Return the (x, y) coordinate for the center point of the cell that contains the specified text.  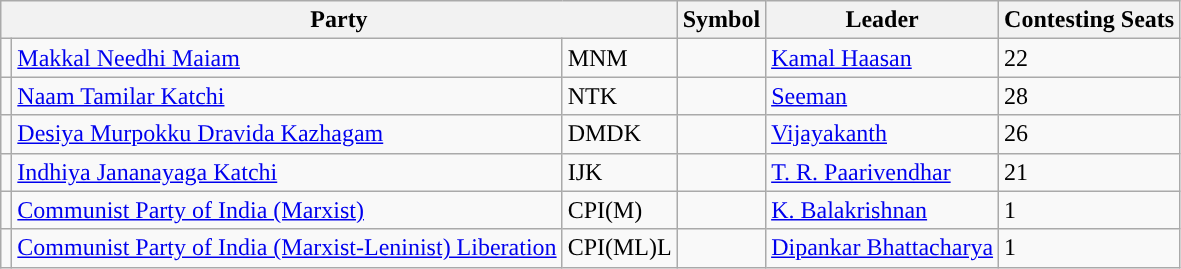
Kamal Haasan (882, 58)
Communist Party of India (Marxist) (287, 210)
CPI(ML)L (620, 248)
Leader (882, 20)
Vijayakanth (882, 134)
IJK (620, 172)
Indhiya Jananayaga Katchi (287, 172)
CPI(M) (620, 210)
Communist Party of India (Marxist-Leninist) Liberation (287, 248)
21 (1090, 172)
K. Balakrishnan (882, 210)
T. R. Paarivendhar (882, 172)
Seeman (882, 96)
NTK (620, 96)
22 (1090, 58)
Desiya Murpokku Dravida Kazhagam (287, 134)
Naam Tamilar Katchi (287, 96)
DMDK (620, 134)
Contesting Seats (1090, 20)
MNM (620, 58)
26 (1090, 134)
Dipankar Bhattacharya (882, 248)
28 (1090, 96)
Makkal Needhi Maiam (287, 58)
Symbol (721, 20)
Party (339, 20)
